Detect which cell encompasses the target text, then output its [x, y] center coordinate. 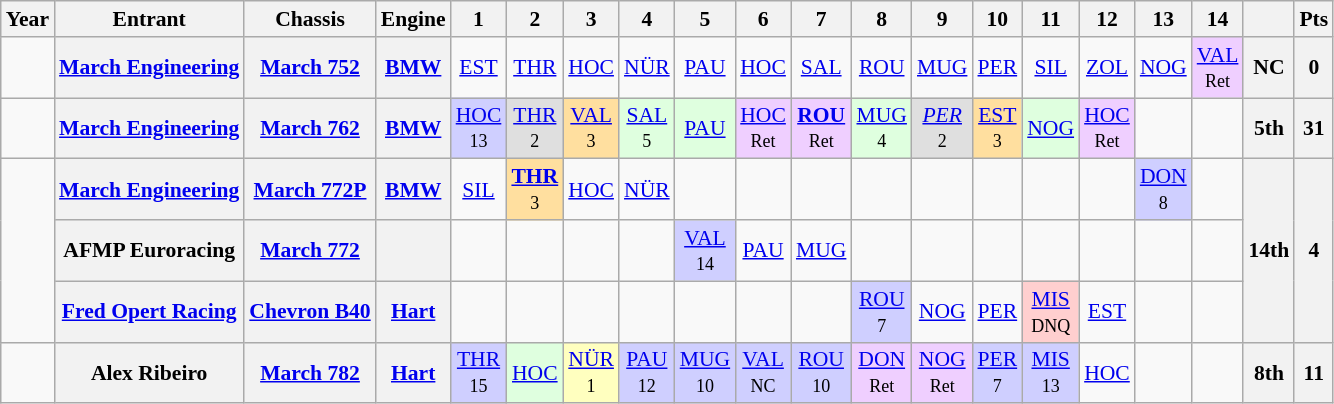
VAL3 [591, 128]
5 [706, 19]
MIS13 [1050, 372]
SAL [822, 68]
VALRet [1218, 68]
THR15 [479, 372]
THR2 [534, 128]
1 [479, 19]
PAU12 [647, 372]
5th [1268, 128]
March 782 [310, 372]
DON8 [1164, 190]
10 [997, 19]
Entrant [149, 19]
NOGRet [942, 372]
3 [591, 19]
Chevron B40 [310, 312]
Fred Opert Racing [149, 312]
12 [1107, 19]
Alex Ribeiro [149, 372]
MUG10 [706, 372]
HOC13 [479, 128]
VALNC [763, 372]
2 [534, 19]
Pts [1314, 19]
ROURet [822, 128]
Year [28, 19]
NC [1268, 68]
March 762 [310, 128]
March 752 [310, 68]
DONRet [882, 372]
March 772 [310, 250]
6 [763, 19]
March 772P [310, 190]
ROU7 [882, 312]
Engine [414, 19]
SAL5 [647, 128]
9 [942, 19]
7 [822, 19]
14th [1268, 250]
13 [1164, 19]
MISDNQ [1050, 312]
0 [1314, 68]
Chassis [310, 19]
NÜR1 [591, 372]
AFMP Euroracing [149, 250]
ROU [882, 68]
PER2 [942, 128]
THR [534, 68]
31 [1314, 128]
PER7 [997, 372]
ZOL [1107, 68]
14 [1218, 19]
8 [882, 19]
EST3 [997, 128]
THR3 [534, 190]
MUG4 [882, 128]
8th [1268, 372]
ROU10 [822, 372]
VAL14 [706, 250]
